Scan for the cell matching the given text and deliver its (X, Y) coordinate at center. 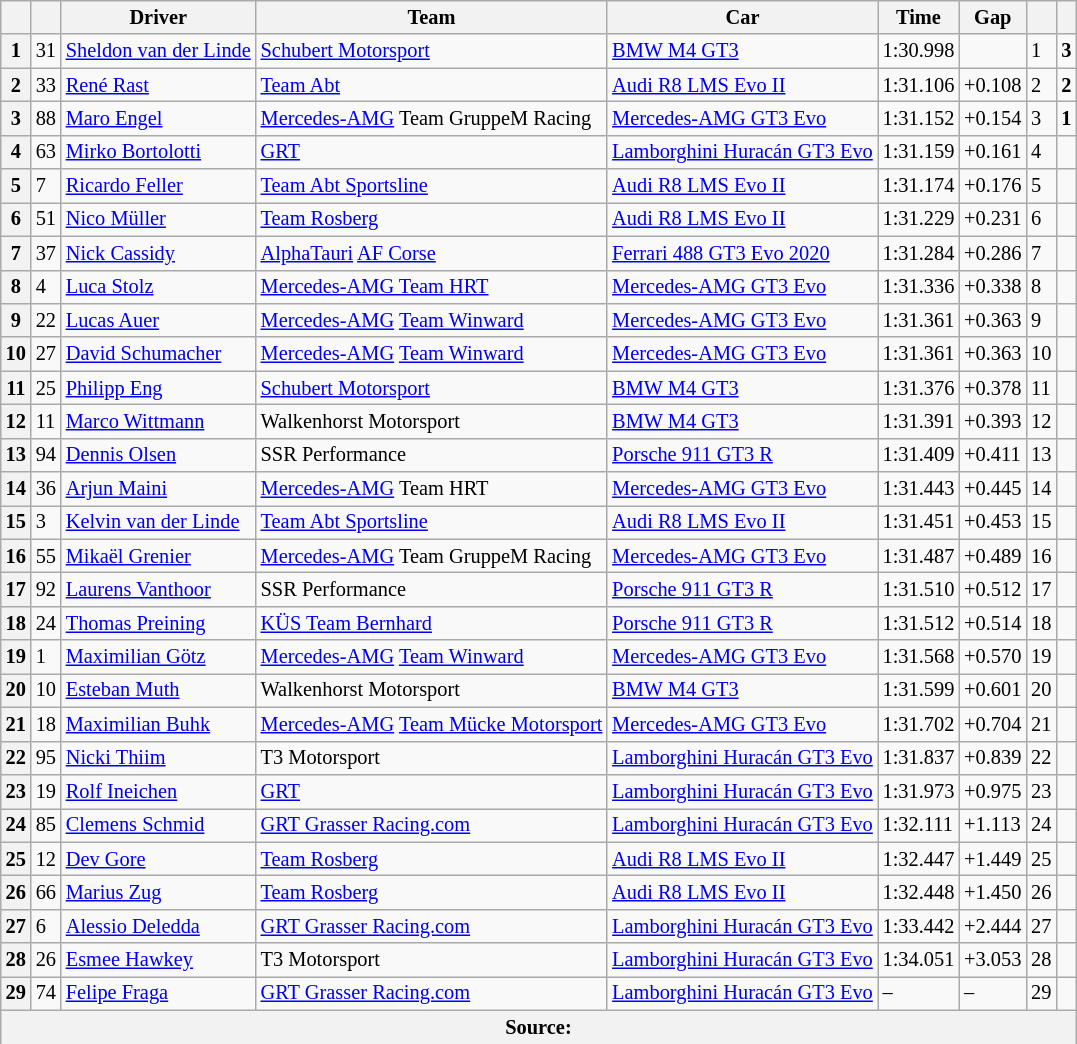
Marius Zug (158, 892)
1:31.510 (919, 589)
+0.411 (992, 455)
Esteban Muth (158, 690)
Nicki Thiim (158, 758)
+0.286 (992, 253)
Nick Cassidy (158, 253)
+0.512 (992, 589)
1:31.487 (919, 556)
1:31.376 (919, 388)
37 (46, 253)
+0.839 (992, 758)
+0.445 (992, 489)
Team Abt (432, 85)
55 (46, 556)
+0.601 (992, 690)
1:31.174 (919, 186)
+1.449 (992, 859)
1:32.111 (919, 825)
+0.154 (992, 118)
+0.975 (992, 791)
Ricardo Feller (158, 186)
+0.570 (992, 657)
+0.514 (992, 623)
Mirko Bortolotti (158, 152)
Dennis Olsen (158, 455)
95 (46, 758)
Sheldon van der Linde (158, 51)
Ferrari 488 GT3 Evo 2020 (742, 253)
Esmee Hawkey (158, 960)
Alessio Deledda (158, 926)
1:31.152 (919, 118)
88 (46, 118)
1:31.702 (919, 724)
KÜS Team Bernhard (432, 623)
Time (919, 17)
1:31.284 (919, 253)
1:31.159 (919, 152)
31 (46, 51)
Driver (158, 17)
85 (46, 825)
1:31.568 (919, 657)
+0.704 (992, 724)
+0.453 (992, 522)
1:32.447 (919, 859)
63 (46, 152)
1:31.512 (919, 623)
Thomas Preining (158, 623)
Maro Engel (158, 118)
Maximilian Buhk (158, 724)
1:31.391 (919, 421)
1:31.443 (919, 489)
Felipe Fraga (158, 993)
1:31.837 (919, 758)
Nico Müller (158, 219)
36 (46, 489)
Source: (538, 1027)
Mikaël Grenier (158, 556)
Gap (992, 17)
Rolf Ineichen (158, 791)
51 (46, 219)
94 (46, 455)
1:30.998 (919, 51)
Arjun Maini (158, 489)
+0.108 (992, 85)
Maximilian Götz (158, 657)
Dev Gore (158, 859)
1:31.336 (919, 287)
Laurens Vanthoor (158, 589)
Car (742, 17)
74 (46, 993)
Mercedes-AMG Team Mücke Motorsport (432, 724)
66 (46, 892)
David Schumacher (158, 354)
Team (432, 17)
+2.444 (992, 926)
AlphaTauri AF Corse (432, 253)
+0.231 (992, 219)
1:31.973 (919, 791)
+0.489 (992, 556)
+0.338 (992, 287)
1:31.106 (919, 85)
+0.378 (992, 388)
Lucas Auer (158, 320)
Kelvin van der Linde (158, 522)
1:34.051 (919, 960)
Marco Wittmann (158, 421)
+1.113 (992, 825)
33 (46, 85)
1:32.448 (919, 892)
92 (46, 589)
Luca Stolz (158, 287)
René Rast (158, 85)
1:31.599 (919, 690)
1:31.229 (919, 219)
+3.053 (992, 960)
Philipp Eng (158, 388)
1:33.442 (919, 926)
+0.393 (992, 421)
1:31.451 (919, 522)
+0.161 (992, 152)
Clemens Schmid (158, 825)
1:31.409 (919, 455)
+0.176 (992, 186)
+1.450 (992, 892)
